Return (X, Y) of the center of cell containing provided text 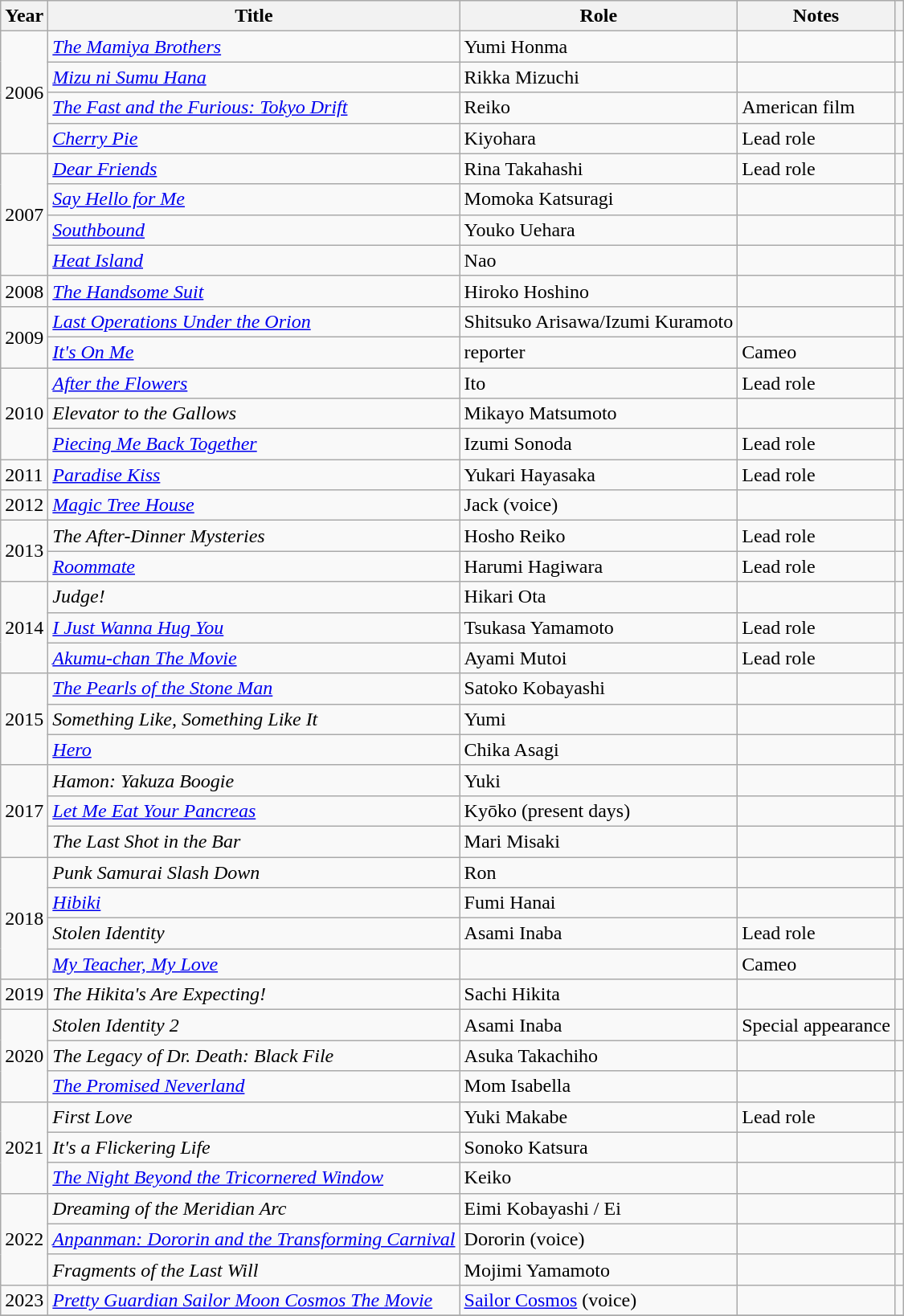
Ron (599, 872)
Fragments of the Last Will (254, 1269)
Paradise Kiss (254, 475)
Yukari Hayasaka (599, 475)
Hiroko Hoshino (599, 291)
2013 (24, 551)
2023 (24, 1300)
Pretty Guardian Sailor Moon Cosmos The Movie (254, 1300)
Piecing Me Back Together (254, 444)
The Night Beyond the Tricornered Window (254, 1178)
Mari Misaki (599, 841)
Anpanman: Dororin and the Transforming Carnival (254, 1239)
Stolen Identity 2 (254, 1025)
Mom Isabella (599, 1086)
2014 (24, 627)
Mikayo Matsumoto (599, 414)
First Love (254, 1117)
The Handsome Suit (254, 291)
Year (24, 16)
Hikari Ota (599, 597)
It's a Flickering Life (254, 1147)
Akumu-chan The Movie (254, 658)
Izumi Sonoda (599, 444)
2011 (24, 475)
Dororin (voice) (599, 1239)
Say Hello for Me (254, 199)
Cherry Pie (254, 138)
Southbound (254, 230)
Tsukasa Yamamoto (599, 627)
Ito (599, 383)
Chika Asagi (599, 750)
Punk Samurai Slash Down (254, 872)
2008 (24, 291)
The Pearls of the Stone Man (254, 689)
Reiko (599, 108)
Fumi Hanai (599, 903)
Rikka Mizuchi (599, 77)
Role (599, 16)
Magic Tree House (254, 505)
Harumi Hagiwara (599, 566)
2015 (24, 719)
2017 (24, 811)
Ayami Mutoi (599, 658)
The After-Dinner Mysteries (254, 536)
2021 (24, 1147)
Heat Island (254, 260)
Special appearance (816, 1025)
Eimi Kobayashi / Ei (599, 1208)
Rina Takahashi (599, 169)
2022 (24, 1239)
Let Me Eat Your Pancreas (254, 811)
Kyōko (present days) (599, 811)
Momoka Katsuragi (599, 199)
The Hikita's Are Expecting! (254, 995)
reporter (599, 352)
It's On Me (254, 352)
Last Operations Under the Orion (254, 321)
Satoko Kobayashi (599, 689)
Nao (599, 260)
Yumi Honma (599, 47)
2006 (24, 92)
Asuka Takachiho (599, 1056)
2019 (24, 995)
Youko Uehara (599, 230)
Yumi (599, 719)
Hamon: Yakuza Boogie (254, 780)
American film (816, 108)
Jack (voice) (599, 505)
Roommate (254, 566)
Elevator to the Gallows (254, 414)
2020 (24, 1056)
Keiko (599, 1178)
Sachi Hikita (599, 995)
Kiyohara (599, 138)
Title (254, 16)
My Teacher, My Love (254, 964)
Something Like, Something Like It (254, 719)
The Legacy of Dr. Death: Black File (254, 1056)
I Just Wanna Hug You (254, 627)
Hero (254, 750)
2012 (24, 505)
Mojimi Yamamoto (599, 1269)
Dreaming of the Meridian Arc (254, 1208)
2009 (24, 337)
2010 (24, 414)
Sailor Cosmos (voice) (599, 1300)
Dear Friends (254, 169)
Sonoko Katsura (599, 1147)
2007 (24, 215)
Hibiki (254, 903)
Notes (816, 16)
The Mamiya Brothers (254, 47)
Yuki (599, 780)
The Fast and the Furious: Tokyo Drift (254, 108)
Hosho Reiko (599, 536)
Stolen Identity (254, 934)
2018 (24, 918)
Shitsuko Arisawa/Izumi Kuramoto (599, 321)
The Last Shot in the Bar (254, 841)
Judge! (254, 597)
Yuki Makabe (599, 1117)
After the Flowers (254, 383)
The Promised Neverland (254, 1086)
Mizu ni Sumu Hana (254, 77)
